From the cell containing the given text, extract its center point as [x, y] coordinate. 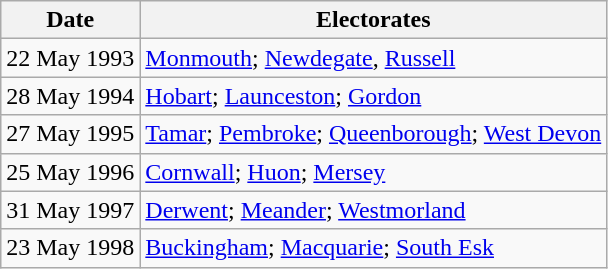
Tamar; Pembroke; Queenborough; West Devon [374, 134]
Electorates [374, 20]
Derwent; Meander; Westmorland [374, 210]
Buckingham; Macquarie; South Esk [374, 248]
27 May 1995 [70, 134]
Date [70, 20]
22 May 1993 [70, 58]
31 May 1997 [70, 210]
Monmouth; Newdegate, Russell [374, 58]
25 May 1996 [70, 172]
28 May 1994 [70, 96]
Hobart; Launceston; Gordon [374, 96]
Cornwall; Huon; Mersey [374, 172]
23 May 1998 [70, 248]
